Provide the (x, y) coordinate of the cell's center where the given text is located.  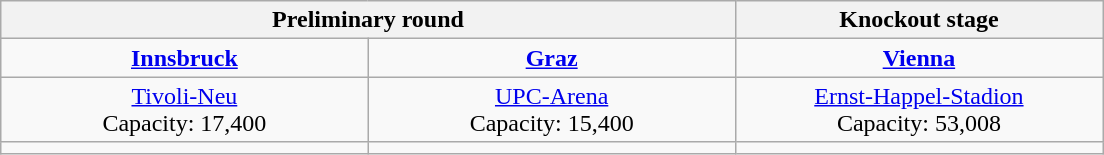
Graz (552, 58)
UPC-ArenaCapacity: 15,400 (552, 110)
Preliminary round (368, 20)
Vienna (918, 58)
Tivoli-NeuCapacity: 17,400 (184, 110)
Innsbruck (184, 58)
Ernst-Happel-StadionCapacity: 53,008 (918, 110)
Knockout stage (918, 20)
